For the text-containing cell, return its midpoint in (x, y) coordinate format. 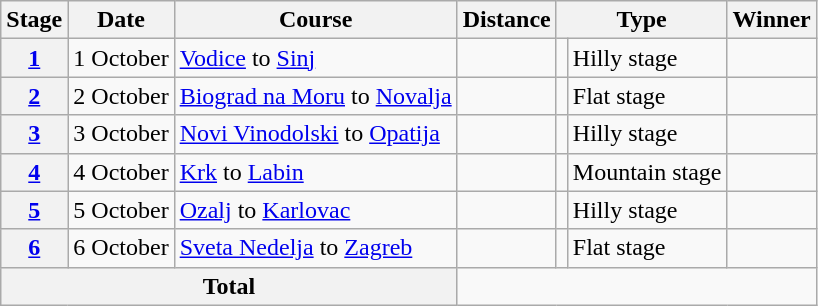
Sveta Nedelja to Zagreb (316, 248)
4 October (121, 172)
2 (34, 96)
1 (34, 58)
1 October (121, 58)
4 (34, 172)
6 October (121, 248)
Novi Vinodolski to Opatija (316, 134)
Winner (772, 20)
Biograd na Moru to Novalja (316, 96)
5 October (121, 210)
2 October (121, 96)
5 (34, 210)
Course (316, 20)
Distance (506, 20)
Mountain stage (647, 172)
3 (34, 134)
Krk to Labin (316, 172)
Date (121, 20)
Stage (34, 20)
6 (34, 248)
Ozalj to Karlovac (316, 210)
Total (229, 286)
Type (642, 20)
3 October (121, 134)
Vodice to Sinj (316, 58)
